Scan for the cell matching the given text and deliver its (X, Y) coordinate at center. 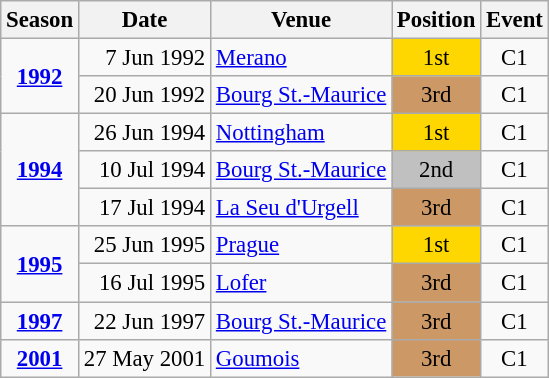
Venue (302, 20)
Prague (302, 245)
Nottingham (302, 133)
La Seu d'Urgell (302, 208)
2nd (436, 170)
25 Jun 1995 (144, 245)
Date (144, 20)
Position (436, 20)
7 Jun 1992 (144, 58)
1997 (40, 321)
1995 (40, 264)
20 Jun 1992 (144, 95)
2001 (40, 358)
Season (40, 20)
16 Jul 1995 (144, 283)
Goumois (302, 358)
Merano (302, 58)
1992 (40, 76)
Lofer (302, 283)
10 Jul 1994 (144, 170)
22 Jun 1997 (144, 321)
1994 (40, 170)
Event (515, 20)
26 Jun 1994 (144, 133)
27 May 2001 (144, 358)
17 Jul 1994 (144, 208)
